Scan for the cell matching the given text and deliver its [X, Y] coordinate at center. 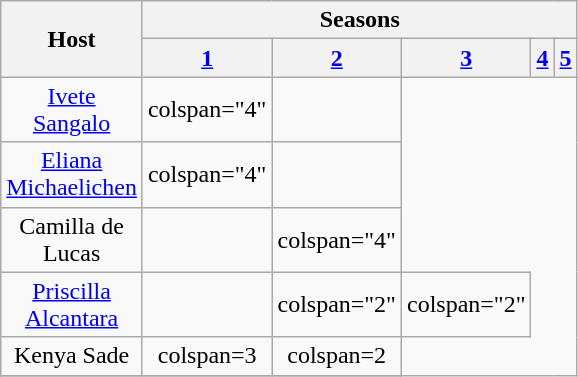
Host [72, 39]
Kenya Sade [72, 356]
1 [207, 58]
Eliana Michaelichen [72, 174]
colspan=3 [207, 356]
Priscilla Alcantara [72, 304]
2 [337, 58]
5 [566, 58]
colspan=2 [337, 356]
3 [466, 58]
4 [542, 58]
Camilla de Lucas [72, 240]
Seasons [360, 20]
Ivete Sangalo [72, 110]
